Search for the cell housing the specified text and yield its [X, Y] center coordinate. 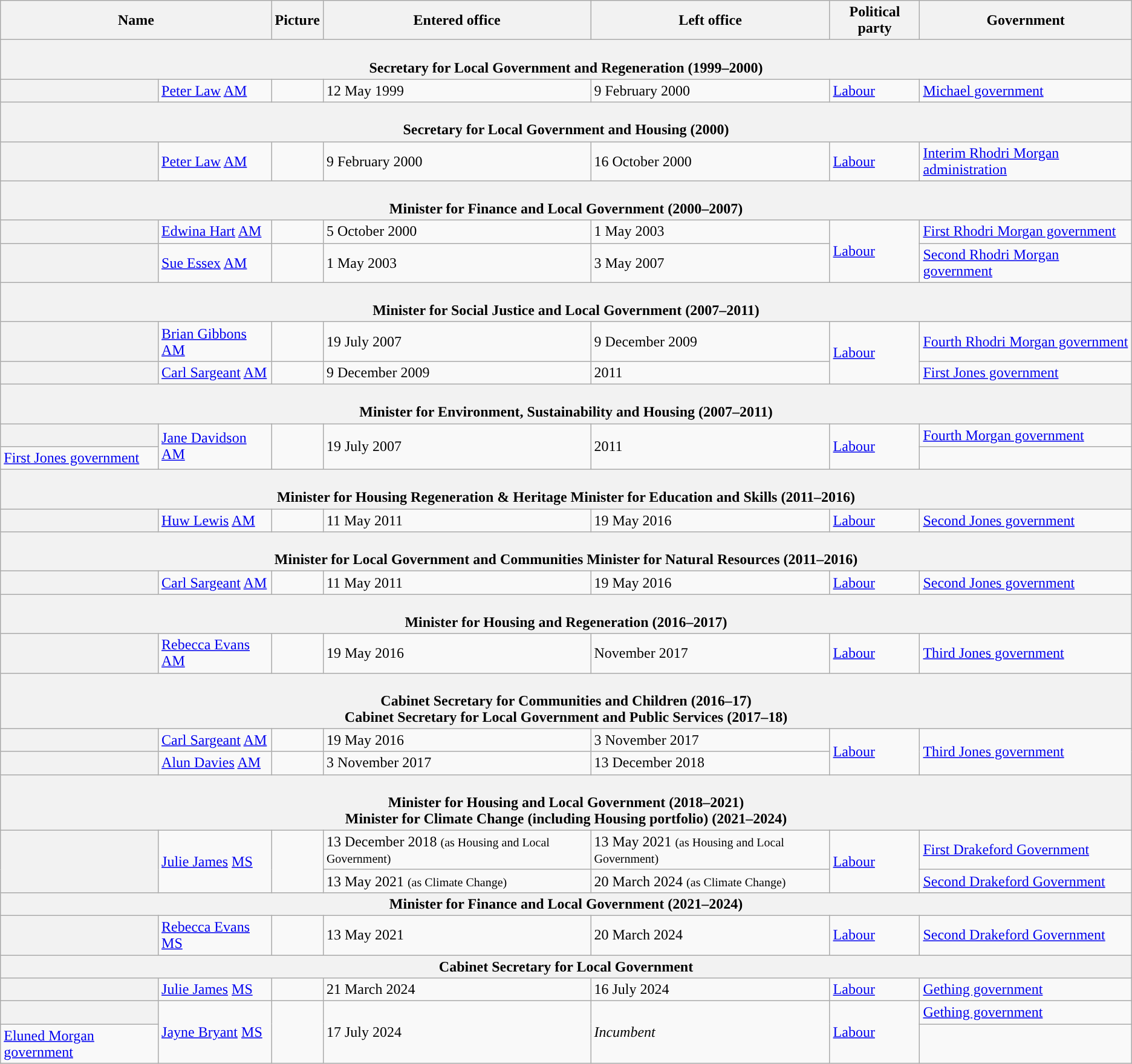
Sue Essex AM [215, 262]
Picture [298, 21]
16 October 2000 [710, 161]
20 March 2024 [710, 935]
13 December 2018 (as Housing and Local Government) [457, 850]
Edwina Hart AM [215, 232]
Fourth Morgan government [1026, 435]
Minister for Housing Regeneration & Heritage Minister for Education and Skills (2011–2016) [566, 490]
Brian Gibbons AM [215, 341]
Minister for Finance and Local Government (2021–2024) [566, 904]
First Rhodri Morgan government [1026, 232]
Cabinet Secretary for Local Government [566, 967]
Eluned Morgan government [80, 1043]
Michael government [1026, 91]
3 May 2007 [710, 262]
Government [1026, 21]
Political party [874, 21]
5 October 2000 [457, 232]
Minister for Housing and Regeneration (2016–2017) [566, 614]
16 July 2024 [710, 990]
13 May 2021 (as Housing and Local Government) [710, 850]
13 December 2018 [710, 763]
Cabinet Secretary for Communities and Children (2016–17)Cabinet Secretary for Local Government and Public Services (2017–18) [566, 701]
Jane Davidson AM [215, 446]
Interim Rhodri Morgan administration [1026, 161]
13 May 2021 (as Climate Change) [457, 881]
Minister for Finance and Local Government (2000–2007) [566, 201]
Minister for Housing and Local Government (2018–2021)Minister for Climate Change (including Housing portfolio) (2021–2024) [566, 802]
Huw Lewis AM [215, 521]
Rebecca Evans MS [215, 935]
Secretary for Local Government and Housing (2000) [566, 122]
17 July 2024 [457, 1033]
Incumbent [710, 1033]
Name [136, 21]
Left office [710, 21]
Entered office [457, 21]
Jayne Bryant MS [215, 1033]
Minister for Local Government and Communities Minister for Natural Resources (2011–2016) [566, 551]
13 May 2021 [457, 935]
Rebecca Evans AM [215, 653]
20 March 2024 (as Climate Change) [710, 881]
Alun Davies AM [215, 763]
Minister for Social Justice and Local Government (2007–2011) [566, 302]
Minister for Environment, Sustainability and Housing (2007–2011) [566, 404]
First Drakeford Government [1026, 850]
Fourth Rhodri Morgan government [1026, 341]
November 2017 [710, 653]
Secretary for Local Government and Regeneration (1999–2000) [566, 59]
Second Rhodri Morgan government [1026, 262]
21 March 2024 [457, 990]
12 May 1999 [457, 91]
